Scan for the cell matching the given text and deliver its [X, Y] coordinate at center. 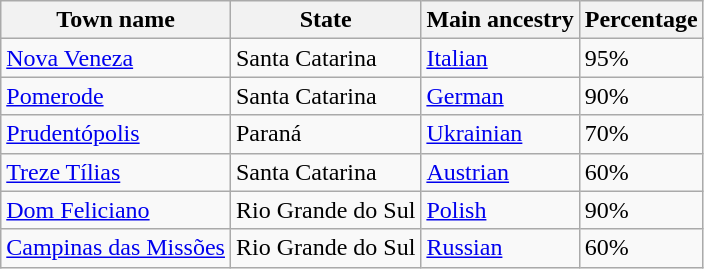
Ukrainian [500, 134]
70% [641, 134]
Nova Veneza [116, 58]
Pomerode [116, 96]
Campinas das Missões [116, 248]
Prudentópolis [116, 134]
Treze Tílias [116, 172]
Paraná [325, 134]
Italian [500, 58]
State [325, 20]
German [500, 96]
Polish [500, 210]
Percentage [641, 20]
95% [641, 58]
Russian [500, 248]
Dom Feliciano [116, 210]
Town name [116, 20]
Main ancestry [500, 20]
Austrian [500, 172]
